Capture the cell that displays the provided text and extract its (X, Y) central coordinate. 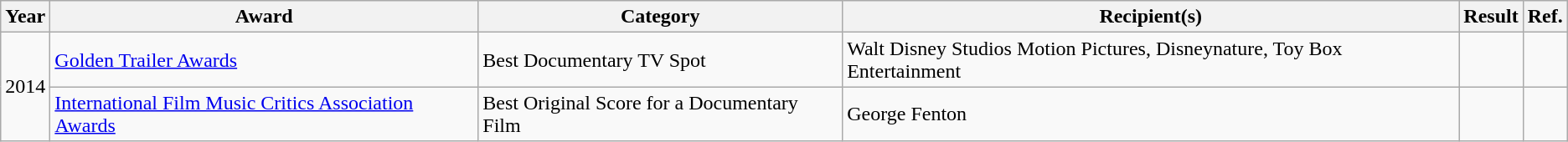
Golden Trailer Awards (265, 60)
George Fenton (1151, 114)
2014 (25, 87)
Year (25, 17)
International Film Music Critics Association Awards (265, 114)
Best Original Score for a Documentary Film (660, 114)
Result (1491, 17)
Best Documentary TV Spot (660, 60)
Ref. (1545, 17)
Award (265, 17)
Walt Disney Studios Motion Pictures, Disneynature, Toy Box Entertainment (1151, 60)
Category (660, 17)
Recipient(s) (1151, 17)
